Determine the (X, Y) coordinate at the center of the cell enclosing the given text.  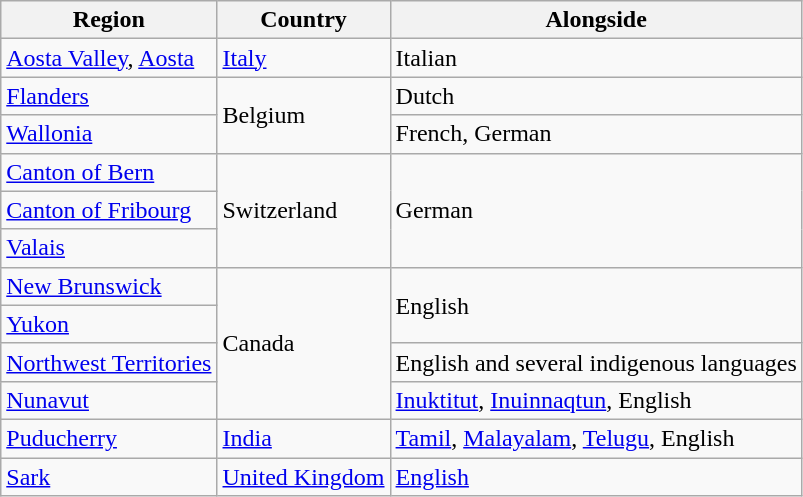
English and several indigenous languages (596, 362)
United Kingdom (304, 477)
India (304, 438)
Region (109, 20)
Italian (596, 58)
Sark (109, 477)
Aosta Valley, Aosta (109, 58)
Canton of Fribourg (109, 210)
Yukon (109, 324)
Valais (109, 248)
Belgium (304, 115)
Flanders (109, 96)
Italy (304, 58)
Wallonia (109, 134)
Inuktitut, Inuinnaqtun, English (596, 400)
Canton of Bern (109, 172)
Dutch (596, 96)
German (596, 210)
Tamil, Malayalam, Telugu, English (596, 438)
Alongside (596, 20)
New Brunswick (109, 286)
French, German (596, 134)
Switzerland (304, 210)
Puducherry (109, 438)
Country (304, 20)
Nunavut (109, 400)
Canada (304, 343)
Northwest Territories (109, 362)
